Pinpoint the cell where the given text exists, returning its (x, y) midpoint coordinate. 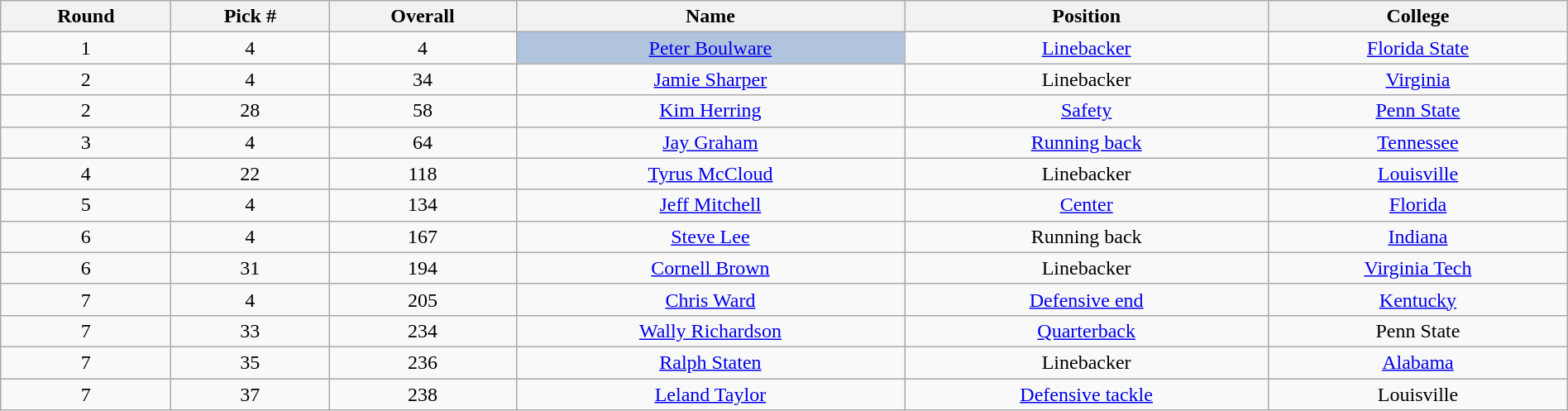
134 (423, 205)
Round (86, 17)
33 (250, 331)
34 (423, 79)
Jay Graham (710, 142)
5 (86, 205)
Steve Lee (710, 237)
194 (423, 268)
234 (423, 331)
Chris Ward (710, 299)
Virginia Tech (1418, 268)
28 (250, 111)
Indiana (1418, 237)
236 (423, 362)
22 (250, 174)
Alabama (1418, 362)
Wally Richardson (710, 331)
205 (423, 299)
37 (250, 394)
Jamie Sharper (710, 79)
35 (250, 362)
31 (250, 268)
3 (86, 142)
Safety (1087, 111)
238 (423, 394)
167 (423, 237)
Florida (1418, 205)
Tennessee (1418, 142)
Overall (423, 17)
Virginia (1418, 79)
Center (1087, 205)
College (1418, 17)
Florida State (1418, 48)
Kim Herring (710, 111)
64 (423, 142)
Quarterback (1087, 331)
Position (1087, 17)
Peter Boulware (710, 48)
Name (710, 17)
Ralph Staten (710, 362)
1 (86, 48)
Defensive tackle (1087, 394)
Tyrus McCloud (710, 174)
Defensive end (1087, 299)
Leland Taylor (710, 394)
Jeff Mitchell (710, 205)
58 (423, 111)
118 (423, 174)
Pick # (250, 17)
Cornell Brown (710, 268)
Kentucky (1418, 299)
